For the text-containing cell, return its midpoint in [X, Y] coordinate format. 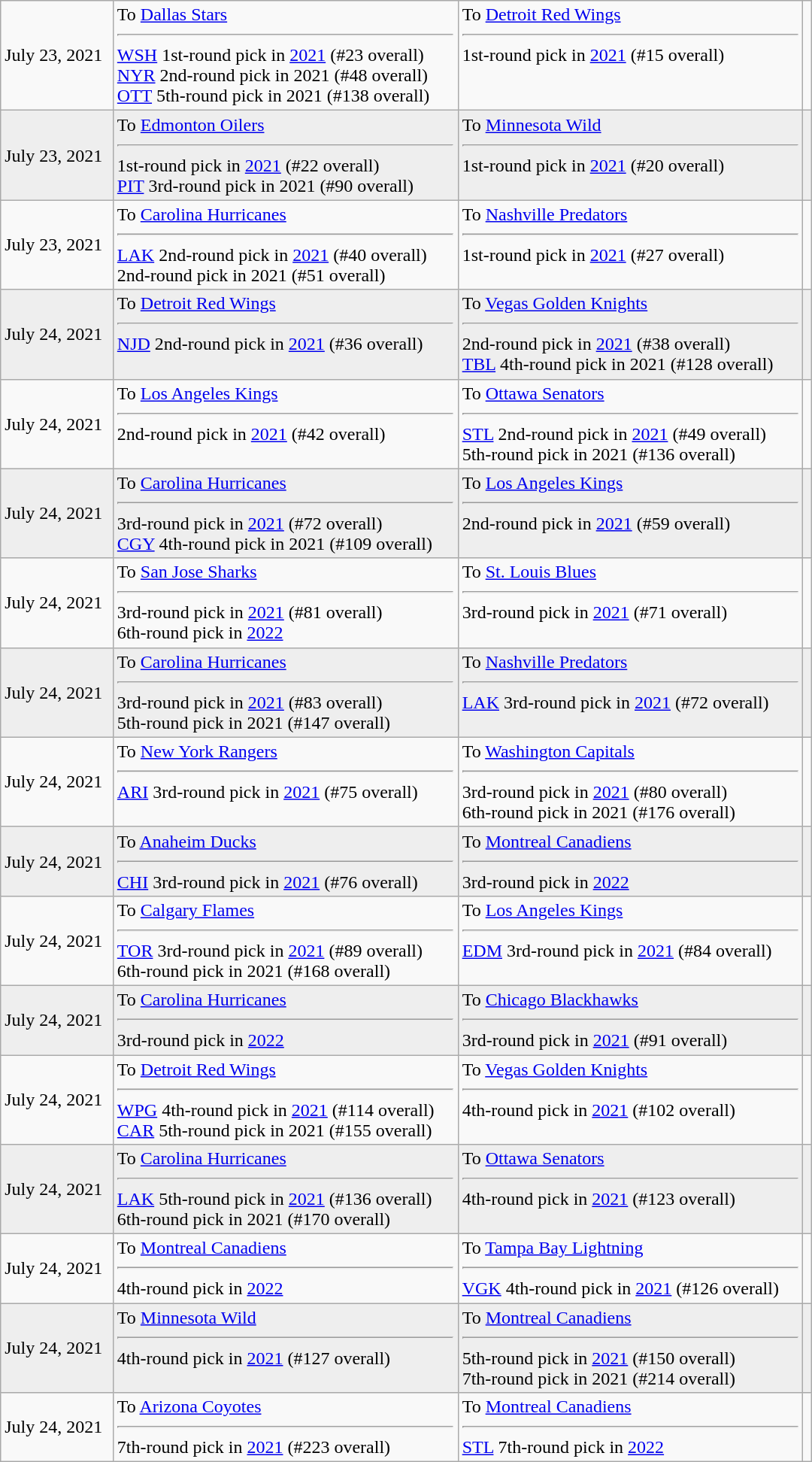
To Carolina HurricanesLAK 5th-round pick in 2021 (#136 overall)6th-round pick in 2021 (#170 overall) [286, 1190]
To Ottawa SenatorsSTL 2nd-round pick in 2021 (#49 overall)5th-round pick in 2021 (#136 overall) [630, 424]
To Carolina Hurricanes3rd-round pick in 2022 [286, 1020]
To Carolina HurricanesLAK 2nd-round pick in 2021 (#40 overall)2nd-round pick in 2021 (#51 overall) [286, 245]
To Vegas Golden Knights2nd-round pick in 2021 (#38 overall)TBL 4th-round pick in 2021 (#128 overall) [630, 334]
To Ottawa Senators4th-round pick in 2021 (#123 overall) [630, 1190]
To Minnesota Wild4th-round pick in 2021 (#127 overall) [286, 1348]
To Washington Capitals3rd-round pick in 2021 (#80 overall)6th-round pick in 2021 (#176 overall) [630, 782]
To Calgary FlamesTOR 3rd-round pick in 2021 (#89 overall)6th-round pick in 2021 (#168 overall) [286, 940]
To Tampa Bay LightningVGK 4th-round pick in 2021 (#126 overall) [630, 1269]
To San Jose Sharks3rd-round pick in 2021 (#81 overall)6th-round pick in 2022 [286, 603]
To Vegas Golden Knights4th-round pick in 2021 (#102 overall) [630, 1100]
To Detroit Red WingsWPG 4th-round pick in 2021 (#114 overall)CAR 5th-round pick in 2021 (#155 overall) [286, 1100]
To Edmonton Oilers1st-round pick in 2021 (#22 overall)PIT 3rd-round pick in 2021 (#90 overall) [286, 155]
To Nashville Predators1st-round pick in 2021 (#27 overall) [630, 245]
To Los Angeles Kings2nd-round pick in 2021 (#42 overall) [286, 424]
To Detroit Red Wings1st-round pick in 2021 (#15 overall) [630, 56]
To St. Louis Blues3rd-round pick in 2021 (#71 overall) [630, 603]
To Montreal Canadiens3rd-round pick in 2022 [630, 861]
To Carolina Hurricanes3rd-round pick in 2021 (#83 overall)5th-round pick in 2021 (#147 overall) [286, 692]
To Montreal CanadiensSTL 7th-round pick in 2022 [630, 1427]
To New York RangersARI 3rd-round pick in 2021 (#75 overall) [286, 782]
To Los Angeles KingsEDM 3rd-round pick in 2021 (#84 overall) [630, 940]
To Los Angeles Kings2nd-round pick in 2021 (#59 overall) [630, 513]
To Montreal Canadiens4th-round pick in 2022 [286, 1269]
To Dallas StarsWSH 1st-round pick in 2021 (#23 overall)NYR 2nd-round pick in 2021 (#48 overall)OTT 5th-round pick in 2021 (#138 overall) [286, 56]
To Chicago Blackhawks3rd-round pick in 2021 (#91 overall) [630, 1020]
To Minnesota Wild1st-round pick in 2021 (#20 overall) [630, 155]
To Detroit Red WingsNJD 2nd-round pick in 2021 (#36 overall) [286, 334]
To Anaheim DucksCHI 3rd-round pick in 2021 (#76 overall) [286, 861]
To Montreal Canadiens5th-round pick in 2021 (#150 overall)7th-round pick in 2021 (#214 overall) [630, 1348]
To Nashville PredatorsLAK 3rd-round pick in 2021 (#72 overall) [630, 692]
To Arizona Coyotes7th-round pick in 2021 (#223 overall) [286, 1427]
To Carolina Hurricanes3rd-round pick in 2021 (#72 overall)CGY 4th-round pick in 2021 (#109 overall) [286, 513]
